Return the (X, Y) coordinate for the center point of the cell that contains the specified text.  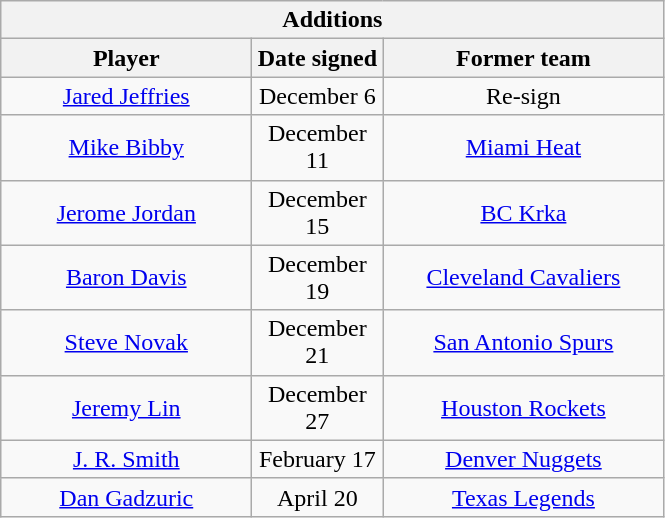
Date signed (318, 58)
Texas Legends (524, 497)
December 21 (318, 342)
Mike Bibby (126, 148)
Steve Novak (126, 342)
Dan Gadzuric (126, 497)
Player (126, 58)
Miami Heat (524, 148)
Houston Rockets (524, 408)
Jeremy Lin (126, 408)
December 27 (318, 408)
Additions (332, 20)
Denver Nuggets (524, 459)
February 17 (318, 459)
Former team (524, 58)
San Antonio Spurs (524, 342)
December 11 (318, 148)
December 19 (318, 278)
Jerome Jordan (126, 212)
December 6 (318, 96)
BC Krka (524, 212)
April 20 (318, 497)
Cleveland Cavaliers (524, 278)
Re-sign (524, 96)
Jared Jeffries (126, 96)
Baron Davis (126, 278)
J. R. Smith (126, 459)
December 15 (318, 212)
